Determine the [X, Y] coordinate at the center of the cell enclosing the given text.  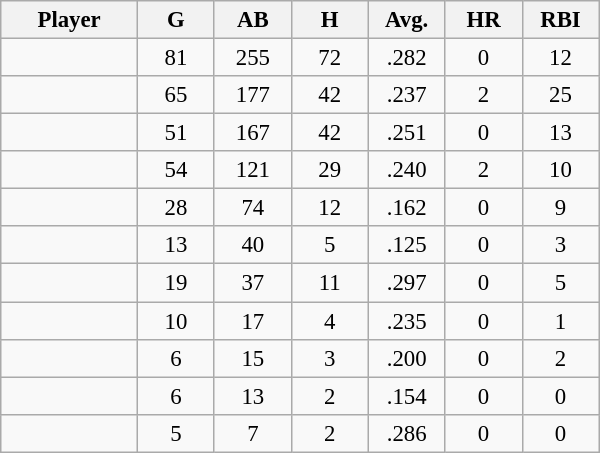
29 [330, 170]
AB [252, 20]
.235 [406, 321]
15 [252, 358]
19 [176, 283]
.200 [406, 358]
17 [252, 321]
.237 [406, 95]
.286 [406, 433]
.162 [406, 208]
.154 [406, 396]
H [330, 20]
72 [330, 58]
121 [252, 170]
54 [176, 170]
Avg. [406, 20]
255 [252, 58]
40 [252, 245]
1 [560, 321]
11 [330, 283]
G [176, 20]
4 [330, 321]
.282 [406, 58]
.251 [406, 133]
25 [560, 95]
RBI [560, 20]
.240 [406, 170]
167 [252, 133]
177 [252, 95]
.125 [406, 245]
51 [176, 133]
HR [484, 20]
7 [252, 433]
65 [176, 95]
81 [176, 58]
.297 [406, 283]
28 [176, 208]
37 [252, 283]
9 [560, 208]
Player [70, 20]
74 [252, 208]
